Detect which cell encompasses the target text, then output its [x, y] center coordinate. 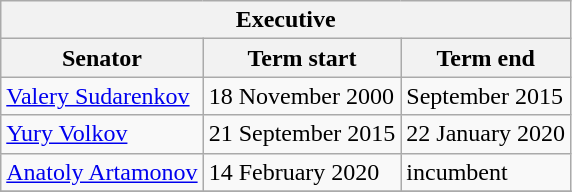
incumbent [486, 172]
September 2015 [486, 96]
Executive [286, 20]
Senator [102, 58]
Valery Sudarenkov [102, 96]
18 November 2000 [302, 96]
Term end [486, 58]
Yury Volkov [102, 134]
Anatoly Artamonov [102, 172]
14 February 2020 [302, 172]
22 January 2020 [486, 134]
Term start [302, 58]
21 September 2015 [302, 134]
